From the cell containing the given text, extract its center point as (x, y) coordinate. 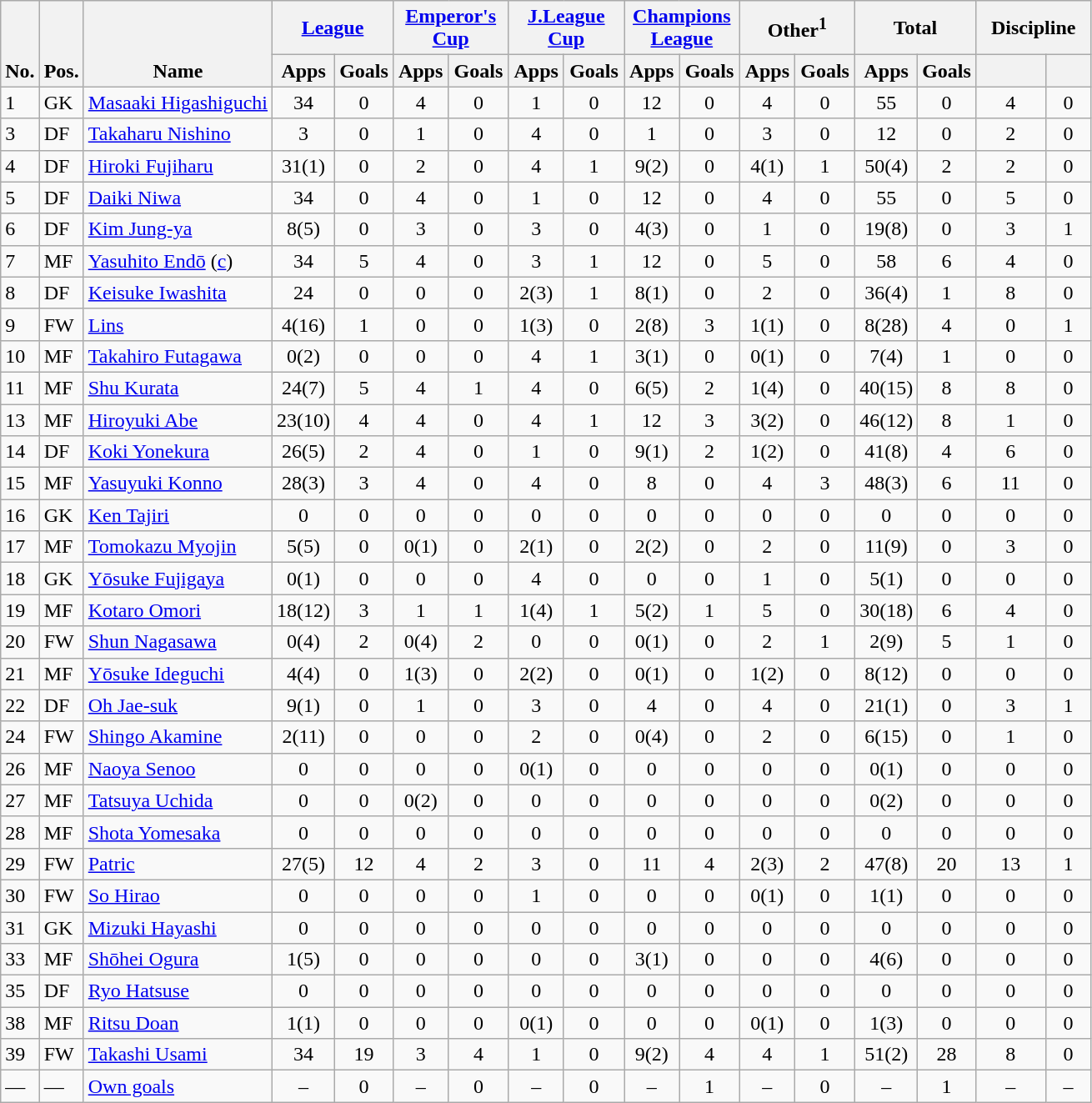
11(9) (887, 547)
Keisuke Iwashita (178, 293)
Tomokazu Myojin (178, 547)
Kim Jung-ya (178, 229)
Kotaro Omori (178, 610)
8(12) (887, 674)
18(12) (303, 610)
36(4) (887, 293)
21 (20, 674)
4(16) (303, 324)
30 (20, 895)
21(1) (887, 705)
J.League Cup (567, 28)
30(18) (887, 610)
Daiki Niwa (178, 198)
5(1) (887, 579)
Patric (178, 864)
31 (20, 928)
41(8) (887, 452)
Pos. (62, 43)
8(1) (652, 293)
24(7) (303, 388)
38 (20, 1023)
6(5) (652, 388)
15 (20, 484)
51(2) (887, 1055)
9 (20, 324)
League (333, 28)
Masaaki Higashiguchi (178, 103)
28(3) (303, 484)
7 (20, 261)
26(5) (303, 452)
2(8) (652, 324)
40(15) (887, 388)
2(1) (537, 547)
Shun Nagasawa (178, 642)
Ryo Hatsuse (178, 991)
27(5) (303, 864)
Yasuyuki Konno (178, 484)
29 (20, 864)
Discipline (1034, 28)
Koki Yonekura (178, 452)
Shota Yomesaka (178, 832)
10 (20, 356)
Tatsuya Uchida (178, 800)
17 (20, 547)
Emperor's Cup (450, 28)
2(11) (303, 737)
Lins (178, 324)
27 (20, 800)
2(9) (887, 642)
Takashi Usami (178, 1055)
Other1 (797, 28)
Ken Tajiri (178, 515)
14 (20, 452)
Own goals (178, 1086)
31(1) (303, 166)
3(2) (767, 419)
So Hirao (178, 895)
7(4) (887, 356)
6(15) (887, 737)
8(5) (303, 229)
4(1) (767, 166)
35 (20, 991)
48(3) (887, 484)
Takahiro Futagawa (178, 356)
Naoya Senoo (178, 769)
Shingo Akamine (178, 737)
No. (20, 43)
16 (20, 515)
Yōsuke Fujigaya (178, 579)
Champions League (682, 28)
Yōsuke Ideguchi (178, 674)
47(8) (887, 864)
Total (915, 28)
Oh Jae-suk (178, 705)
4(3) (652, 229)
Shu Kurata (178, 388)
22 (20, 705)
50(4) (887, 166)
5(2) (652, 610)
Name (178, 43)
19(8) (887, 229)
Yasuhito Endō (c) (178, 261)
8(28) (887, 324)
46(12) (887, 419)
4(4) (303, 674)
26 (20, 769)
Hiroyuki Abe (178, 419)
4(6) (887, 960)
Hiroki Fujiharu (178, 166)
5(5) (303, 547)
Mizuki Hayashi (178, 928)
58 (887, 261)
Takaharu Nishino (178, 134)
1(5) (303, 960)
18 (20, 579)
Shōhei Ogura (178, 960)
23(10) (303, 419)
33 (20, 960)
Ritsu Doan (178, 1023)
39 (20, 1055)
